Find where the given text appears and provide that cell's center as (X, Y) coordinate. 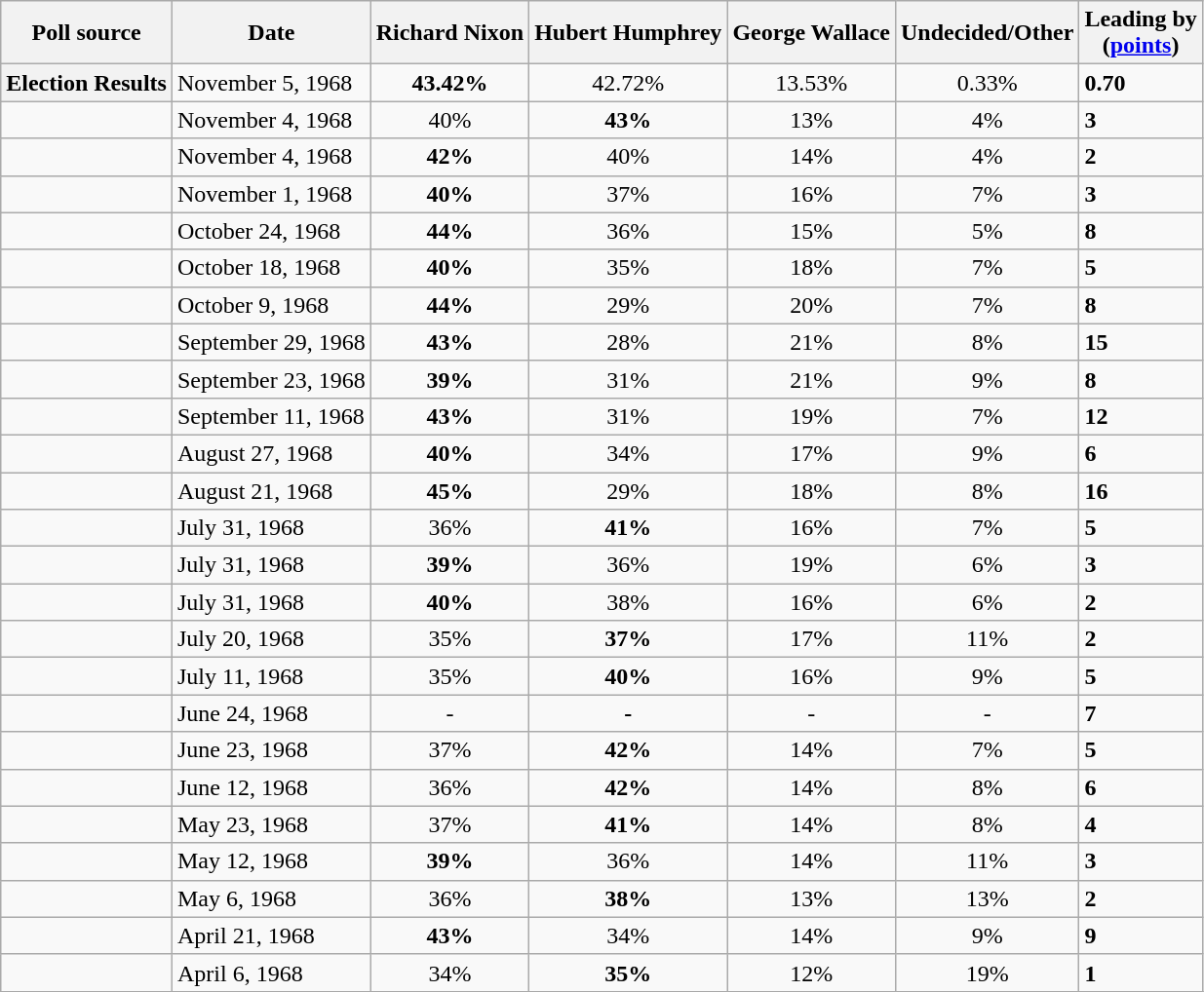
May 6, 1968 (271, 898)
September 23, 1968 (271, 379)
October 24, 1968 (271, 231)
12 (1141, 416)
5% (987, 231)
15 (1141, 342)
Poll source (87, 33)
Richard Nixon (449, 33)
June 24, 1968 (271, 713)
September 29, 1968 (271, 342)
1 (1141, 973)
June 12, 1968 (271, 787)
9 (1141, 935)
13.53% (811, 83)
November 1, 1968 (271, 194)
August 27, 1968 (271, 453)
George Wallace (811, 33)
Hubert Humphrey (628, 33)
November 5, 1968 (271, 83)
4 (1141, 824)
April 21, 1968 (271, 935)
August 21, 1968 (271, 490)
October 18, 1968 (271, 268)
April 6, 1968 (271, 973)
0.70 (1141, 83)
Undecided/Other (987, 33)
Election Results (87, 83)
Leading by(points) (1141, 33)
September 11, 1968 (271, 416)
15% (811, 231)
7 (1141, 713)
28% (628, 342)
42.72% (628, 83)
0.33% (987, 83)
Date (271, 33)
October 9, 1968 (271, 305)
May 23, 1968 (271, 824)
July 20, 1968 (271, 639)
16 (1141, 490)
June 23, 1968 (271, 750)
20% (811, 305)
July 11, 1968 (271, 676)
45% (449, 490)
May 12, 1968 (271, 861)
12% (811, 973)
43.42% (449, 83)
